Search for the cell housing the specified text and yield its (X, Y) center coordinate. 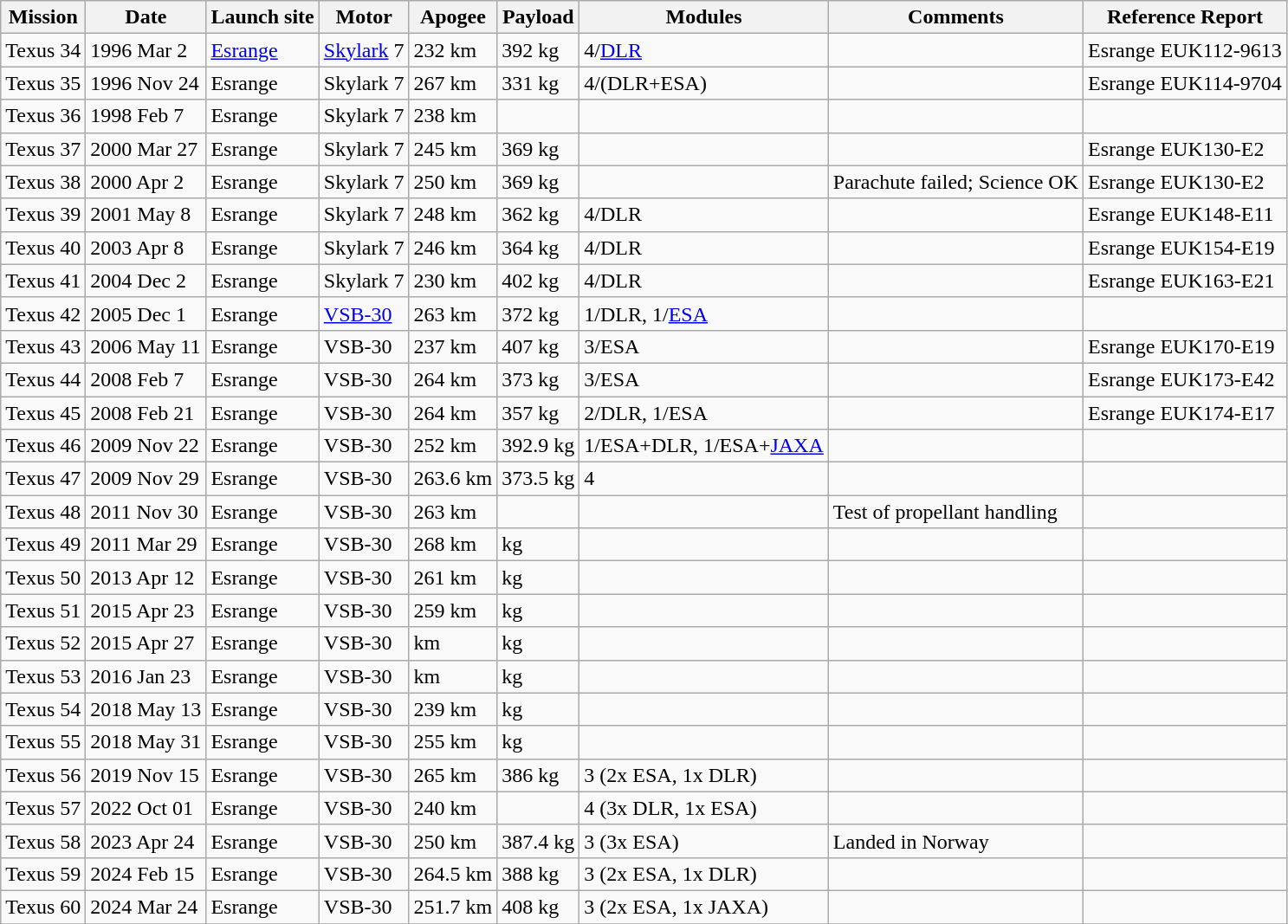
Esrange EUK148-E11 (1185, 215)
1996 Nov 24 (146, 83)
1/ESA+DLR, 1/ESA+JAXA (703, 446)
Launch site (262, 17)
2003 Apr 8 (146, 248)
Texus 49 (43, 545)
Esrange EUK170-E19 (1185, 346)
248 km (453, 215)
2011 Nov 30 (146, 512)
331 kg (539, 83)
2/DLR, 1/ESA (703, 413)
Esrange EUK174-E17 (1185, 413)
4 (703, 479)
Apogee (453, 17)
246 km (453, 248)
Texus 46 (43, 446)
Texus 50 (43, 578)
357 kg (539, 413)
2022 Oct 01 (146, 808)
3 (2x ESA, 1x JAXA) (703, 907)
Payload (539, 17)
386 kg (539, 775)
Texus 53 (43, 676)
Texus 57 (43, 808)
2015 Apr 23 (146, 611)
407 kg (539, 346)
Texus 37 (43, 149)
Texus 38 (43, 182)
Comments (955, 17)
3 (3x ESA) (703, 841)
388 kg (539, 874)
Modules (703, 17)
Texus 35 (43, 83)
4/(DLR+ESA) (703, 83)
364 kg (539, 248)
240 km (453, 808)
392.9 kg (539, 446)
Texus 36 (43, 116)
Texus 39 (43, 215)
1/DLR, 1/ESA (703, 313)
2015 Apr 27 (146, 643)
373 kg (539, 379)
2011 Mar 29 (146, 545)
2004 Dec 2 (146, 281)
2009 Nov 29 (146, 479)
2006 May 11 (146, 346)
2023 Apr 24 (146, 841)
372 kg (539, 313)
2008 Feb 7 (146, 379)
387.4 kg (539, 841)
Motor (364, 17)
373.5 kg (539, 479)
Texus 45 (43, 413)
2024 Feb 15 (146, 874)
Esrange EUK163-E21 (1185, 281)
Texus 47 (43, 479)
261 km (453, 578)
2018 May 31 (146, 742)
Texus 42 (43, 313)
Texus 60 (43, 907)
2005 Dec 1 (146, 313)
264.5 km (453, 874)
2016 Jan 23 (146, 676)
Texus 51 (43, 611)
Esrange EUK154-E19 (1185, 248)
232 km (453, 50)
Reference Report (1185, 17)
408 kg (539, 907)
255 km (453, 742)
265 km (453, 775)
259 km (453, 611)
Test of propellant handling (955, 512)
239 km (453, 709)
362 kg (539, 215)
238 km (453, 116)
Texus 59 (43, 874)
2019 Nov 15 (146, 775)
267 km (453, 83)
1998 Feb 7 (146, 116)
2013 Apr 12 (146, 578)
4 (3x DLR, 1x ESA) (703, 808)
2024 Mar 24 (146, 907)
Esrange EUK112-9613 (1185, 50)
Texus 34 (43, 50)
Mission (43, 17)
2001 May 8 (146, 215)
392 kg (539, 50)
230 km (453, 281)
252 km (453, 446)
Esrange EUK173-E42 (1185, 379)
Texus 43 (43, 346)
237 km (453, 346)
Texus 56 (43, 775)
263.6 km (453, 479)
2009 Nov 22 (146, 446)
Texus 52 (43, 643)
Esrange EUK114-9704 (1185, 83)
Texus 48 (43, 512)
Texus 55 (43, 742)
402 kg (539, 281)
2018 May 13 (146, 709)
Texus 54 (43, 709)
245 km (453, 149)
Date (146, 17)
2008 Feb 21 (146, 413)
Texus 41 (43, 281)
268 km (453, 545)
Landed in Norway (955, 841)
Texus 58 (43, 841)
1996 Mar 2 (146, 50)
2000 Mar 27 (146, 149)
Texus 40 (43, 248)
Texus 44 (43, 379)
2000 Apr 2 (146, 182)
Parachute failed; Science OK (955, 182)
251.7 km (453, 907)
